Output the (X, Y) coordinate of the center of the cell containing the given text.  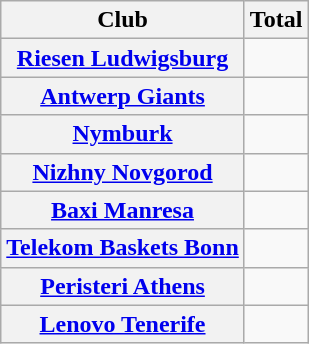
Baxi Manresa (123, 210)
Lenovo Tenerife (123, 324)
Telekom Baskets Bonn (123, 248)
Antwerp Giants (123, 96)
Nymburk (123, 134)
Club (123, 20)
Total (276, 20)
Riesen Ludwigsburg (123, 58)
Nizhny Novgorod (123, 172)
Peristeri Athens (123, 286)
